Scan for the cell matching the given text and deliver its [x, y] coordinate at center. 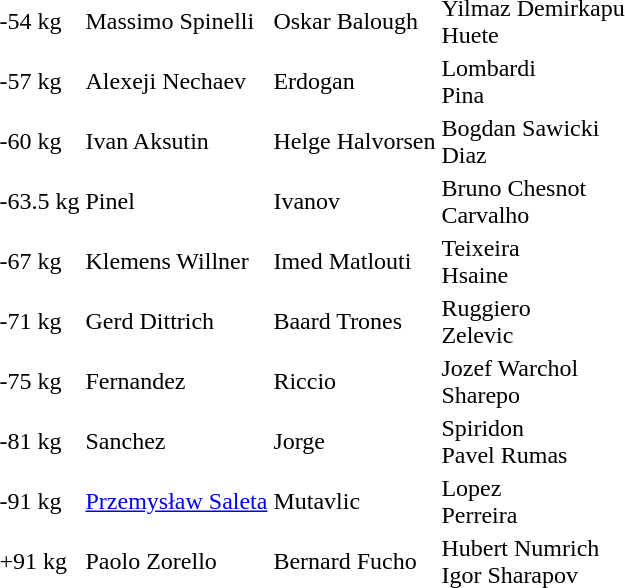
Fernandez [176, 382]
Riccio [354, 382]
Sanchez [176, 442]
Przemysław Saleta [176, 502]
Baard Trones [354, 322]
Erdogan [354, 82]
Pinel [176, 202]
Alexeji Nechaev [176, 82]
Mutavlic [354, 502]
Ivanov [354, 202]
Jorge [354, 442]
Helge Halvorsen [354, 142]
Ivan Aksutin [176, 142]
Gerd Dittrich [176, 322]
Klemens Willner [176, 262]
Imed Matlouti [354, 262]
